Detect which cell encompasses the target text, then output its (x, y) center coordinate. 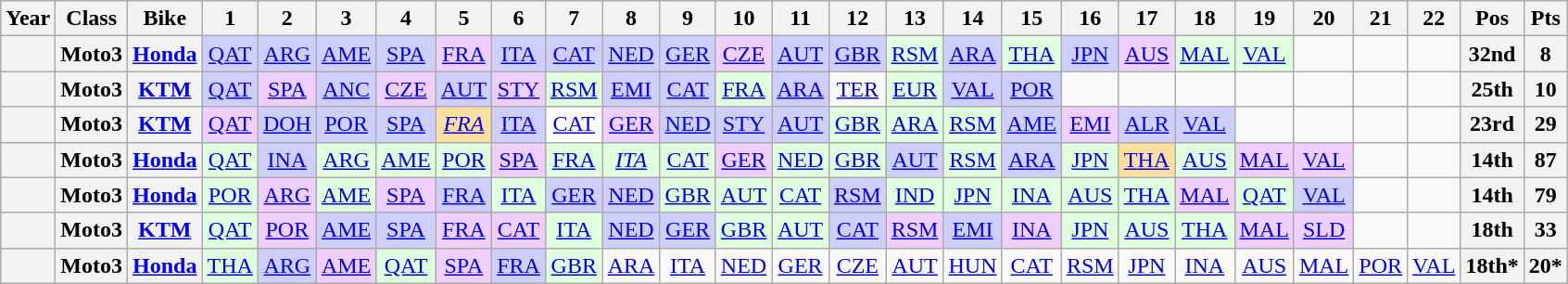
Class (92, 19)
19 (1264, 19)
5 (463, 19)
Pos (1492, 19)
18 (1205, 19)
12 (857, 19)
20 (1323, 19)
IND (915, 195)
Pts (1546, 19)
ALR (1146, 124)
EUR (915, 89)
2 (287, 19)
Year (28, 19)
DOH (287, 124)
29 (1546, 124)
HUN (973, 265)
25th (1492, 89)
7 (574, 19)
TER (857, 89)
79 (1546, 195)
33 (1546, 230)
9 (688, 19)
21 (1381, 19)
16 (1090, 19)
ANC (346, 89)
15 (1031, 19)
32nd (1492, 54)
1 (230, 19)
20* (1546, 265)
18th (1492, 230)
87 (1546, 160)
Bike (165, 19)
6 (519, 19)
SLD (1323, 230)
14 (973, 19)
18th* (1492, 265)
23rd (1492, 124)
4 (406, 19)
22 (1435, 19)
11 (801, 19)
13 (915, 19)
17 (1146, 19)
3 (346, 19)
